Locate the cell with the specified text and output its [X, Y] center coordinate. 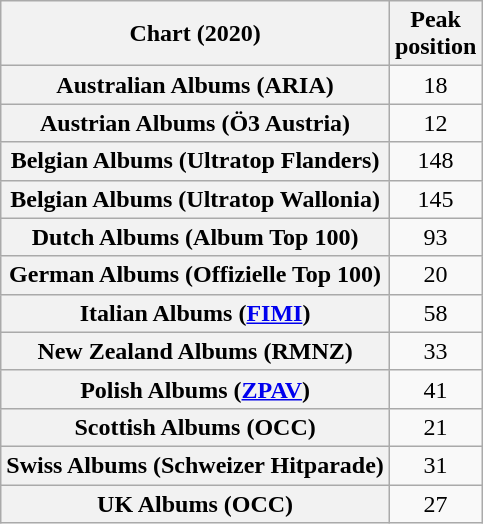
Austrian Albums (Ö3 Austria) [196, 123]
Belgian Albums (Ultratop Wallonia) [196, 199]
Belgian Albums (Ultratop Flanders) [196, 161]
145 [435, 199]
German Albums (Offizielle Top 100) [196, 275]
148 [435, 161]
93 [435, 237]
New Zealand Albums (RMNZ) [196, 351]
Polish Albums (ZPAV) [196, 389]
Peakposition [435, 34]
41 [435, 389]
18 [435, 85]
Swiss Albums (Schweizer Hitparade) [196, 465]
UK Albums (OCC) [196, 503]
33 [435, 351]
Scottish Albums (OCC) [196, 427]
12 [435, 123]
58 [435, 313]
Dutch Albums (Album Top 100) [196, 237]
Italian Albums (FIMI) [196, 313]
31 [435, 465]
21 [435, 427]
20 [435, 275]
27 [435, 503]
Australian Albums (ARIA) [196, 85]
Chart (2020) [196, 34]
